Output the (x, y) coordinate of the center of the cell containing the given text.  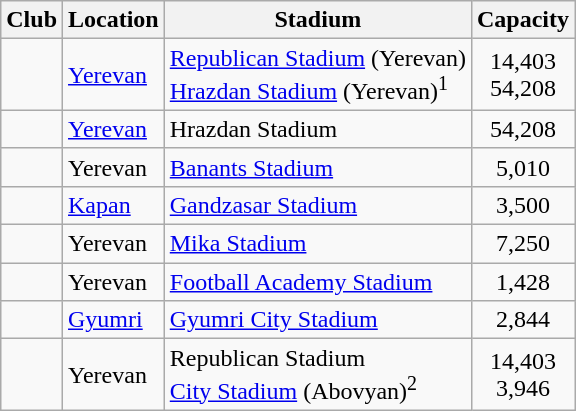
2,844 (522, 320)
7,250 (522, 244)
Republican Stadium (Yerevan)Hrazdan Stadium (Yerevan)1 (318, 75)
Location (114, 20)
Stadium (318, 20)
Club (32, 20)
14,40354,208 (522, 75)
14,4033,946 (522, 375)
Capacity (522, 20)
Republican StadiumCity Stadium (Abovyan)2 (318, 375)
54,208 (522, 129)
Kapan (114, 205)
1,428 (522, 282)
Hrazdan Stadium (318, 129)
3,500 (522, 205)
Gyumri (114, 320)
Gyumri City Stadium (318, 320)
Mika Stadium (318, 244)
5,010 (522, 167)
Banants Stadium (318, 167)
Football Academy Stadium (318, 282)
Gandzasar Stadium (318, 205)
